Capture the cell that displays the provided text and extract its [X, Y] central coordinate. 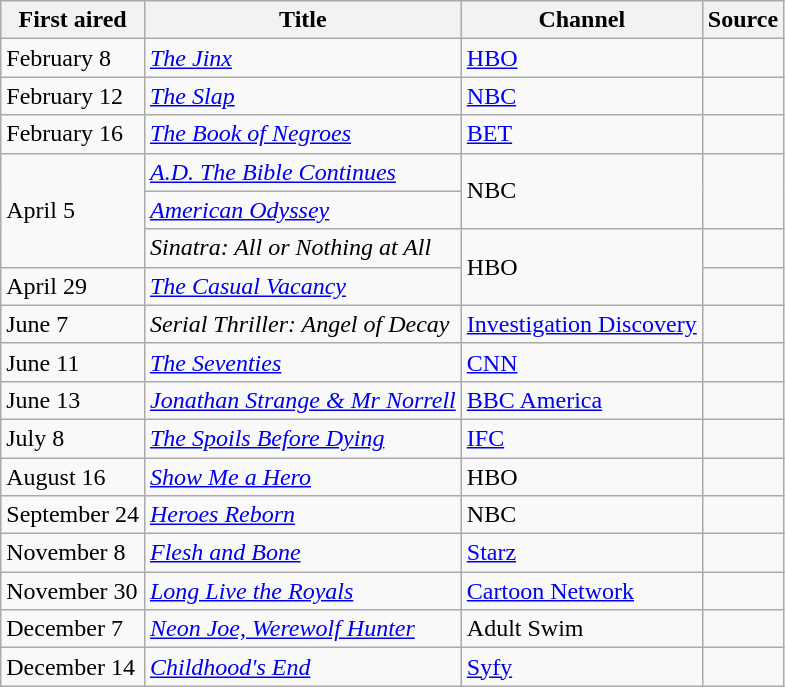
BBC America [582, 400]
Source [742, 20]
June 13 [73, 400]
The Book of Negroes [302, 134]
Serial Thriller: Angel of Decay [302, 324]
Heroes Reborn [302, 515]
Flesh and Bone [302, 553]
Long Live the Royals [302, 591]
September 24 [73, 515]
August 16 [73, 477]
February 8 [73, 58]
Neon Joe, Werewolf Hunter [302, 629]
BET [582, 134]
The Casual Vacancy [302, 286]
The Jinx [302, 58]
Sinatra: All or Nothing at All [302, 248]
December 7 [73, 629]
April 5 [73, 210]
American Odyssey [302, 210]
Jonathan Strange & Mr Norrell [302, 400]
Syfy [582, 667]
Adult Swim [582, 629]
July 8 [73, 438]
June 11 [73, 362]
CNN [582, 362]
Channel [582, 20]
Title [302, 20]
Show Me a Hero [302, 477]
First aired [73, 20]
The Seventies [302, 362]
Investigation Discovery [582, 324]
A.D. The Bible Continues [302, 172]
November 30 [73, 591]
Cartoon Network [582, 591]
December 14 [73, 667]
The Spoils Before Dying [302, 438]
February 16 [73, 134]
Starz [582, 553]
November 8 [73, 553]
Childhood's End [302, 667]
The Slap [302, 96]
June 7 [73, 324]
April 29 [73, 286]
February 12 [73, 96]
IFC [582, 438]
